From the cell containing the given text, extract its center point as [x, y] coordinate. 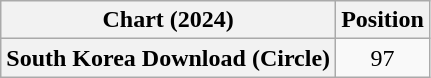
Position [383, 20]
97 [383, 58]
South Korea Download (Circle) [168, 58]
Chart (2024) [168, 20]
